Output the (x, y) coordinate of the center of the cell containing the given text.  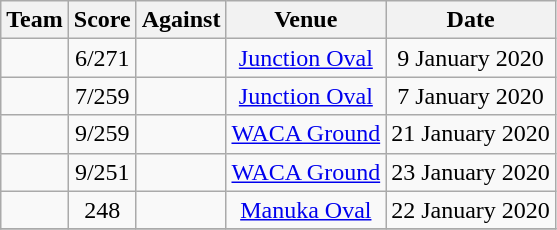
9/259 (102, 134)
6/271 (102, 58)
7/259 (102, 96)
Venue (306, 20)
9/251 (102, 172)
22 January 2020 (471, 210)
Team (35, 20)
Against (181, 20)
7 January 2020 (471, 96)
248 (102, 210)
Manuka Oval (306, 210)
9 January 2020 (471, 58)
Date (471, 20)
21 January 2020 (471, 134)
Score (102, 20)
23 January 2020 (471, 172)
